For the text-containing cell, return its midpoint in [X, Y] coordinate format. 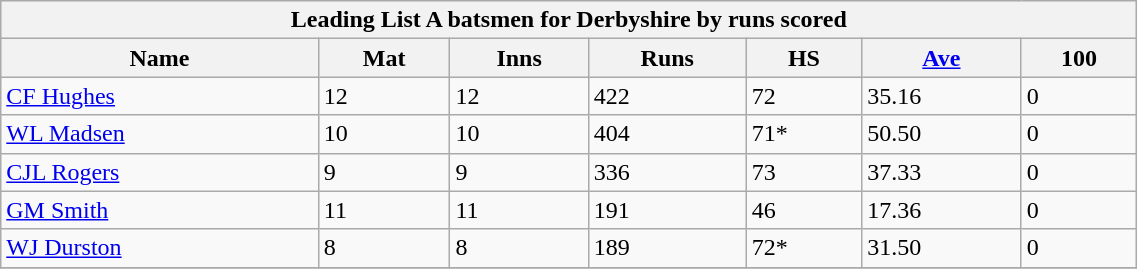
404 [667, 134]
35.16 [942, 96]
WL Madsen [160, 134]
HS [804, 58]
37.33 [942, 172]
189 [667, 248]
46 [804, 210]
191 [667, 210]
Runs [667, 58]
Leading List A batsmen for Derbyshire by runs scored [569, 20]
17.36 [942, 210]
50.50 [942, 134]
GM Smith [160, 210]
Inns [519, 58]
WJ Durston [160, 248]
Name [160, 58]
72 [804, 96]
Mat [384, 58]
31.50 [942, 248]
336 [667, 172]
72* [804, 248]
Ave [942, 58]
71* [804, 134]
100 [1079, 58]
CJL Rogers [160, 172]
422 [667, 96]
CF Hughes [160, 96]
73 [804, 172]
